For the text-containing cell, return its midpoint in (x, y) coordinate format. 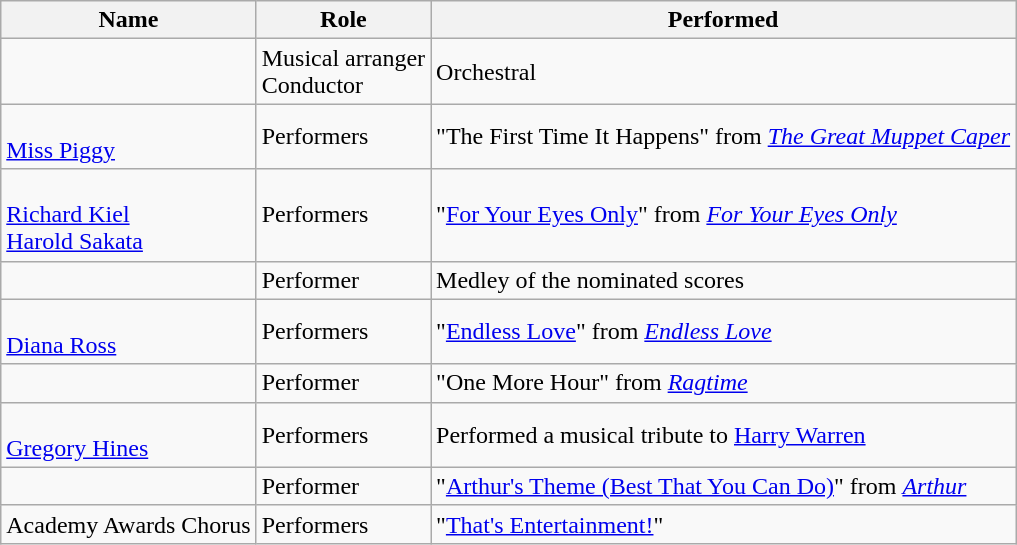
"The First Time It Happens" from The Great Muppet Caper (724, 136)
Musical arrangerConductor (343, 72)
Role (343, 20)
Performed (724, 20)
Performed a musical tribute to Harry Warren (724, 434)
Academy Awards Chorus (128, 524)
"One More Hour" from Ragtime (724, 383)
Richard KielHarold Sakata (128, 215)
"For Your Eyes Only" from For Your Eyes Only (724, 215)
Name (128, 20)
Medley of the nominated scores (724, 280)
Orchestral (724, 72)
"Arthur's Theme (Best That You Can Do)" from Arthur (724, 486)
"Endless Love" from Endless Love (724, 332)
Gregory Hines (128, 434)
"That's Entertainment!" (724, 524)
Miss Piggy (128, 136)
Diana Ross (128, 332)
